Output the (x, y) coordinate of the center of the cell containing the given text.  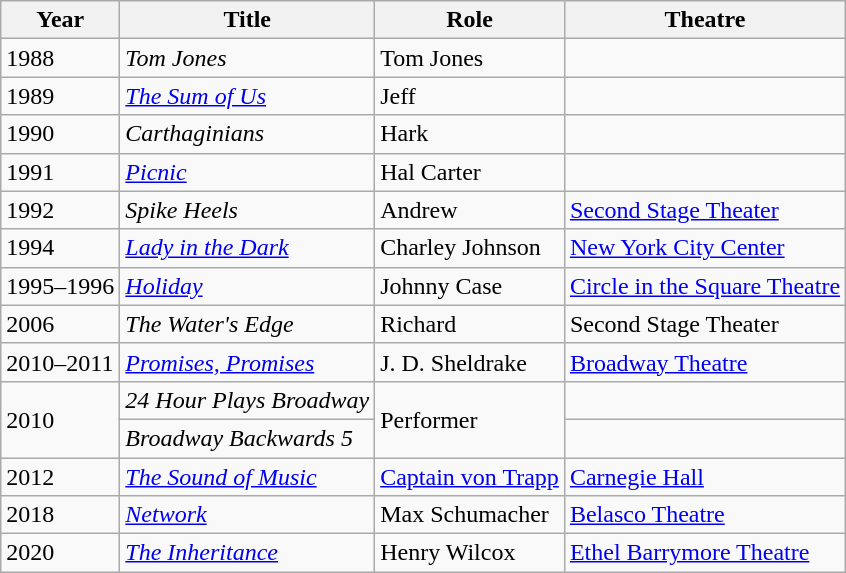
2010 (60, 419)
Captain von Trapp (470, 477)
Performer (470, 419)
1988 (60, 58)
Network (248, 515)
Role (470, 20)
Carnegie Hall (704, 477)
Henry Wilcox (470, 553)
Jeff (470, 96)
Johnny Case (470, 286)
Andrew (470, 210)
Circle in the Square Theatre (704, 286)
The Inheritance (248, 553)
1990 (60, 134)
Title (248, 20)
2020 (60, 553)
Holiday (248, 286)
Carthaginians (248, 134)
Broadway Backwards 5 (248, 438)
New York City Center (704, 248)
J. D. Sheldrake (470, 362)
Year (60, 20)
Richard (470, 324)
2006 (60, 324)
Lady in the Dark (248, 248)
Hal Carter (470, 172)
Spike Heels (248, 210)
Picnic (248, 172)
24 Hour Plays Broadway (248, 400)
Hark (470, 134)
Broadway Theatre (704, 362)
Theatre (704, 20)
Charley Johnson (470, 248)
Belasco Theatre (704, 515)
The Sound of Music (248, 477)
2010–2011 (60, 362)
1991 (60, 172)
1994 (60, 248)
Max Schumacher (470, 515)
The Sum of Us (248, 96)
The Water's Edge (248, 324)
1992 (60, 210)
2012 (60, 477)
1989 (60, 96)
Ethel Barrymore Theatre (704, 553)
2018 (60, 515)
1995–1996 (60, 286)
Promises, Promises (248, 362)
